Search for the cell housing the specified text and yield its (X, Y) center coordinate. 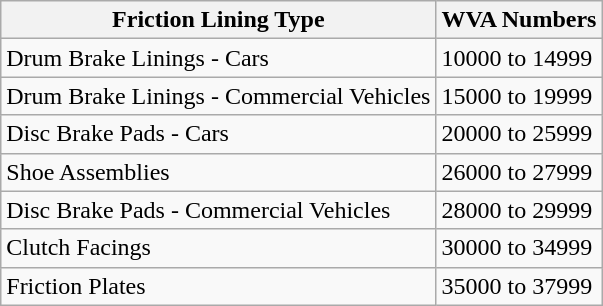
Disc Brake Pads - Commercial Vehicles (218, 210)
15000 to 19999 (519, 96)
Disc Brake Pads - Cars (218, 134)
35000 to 37999 (519, 286)
Clutch Facings (218, 248)
10000 to 14999 (519, 58)
30000 to 34999 (519, 248)
28000 to 29999 (519, 210)
Friction Plates (218, 286)
Drum Brake Linings - Cars (218, 58)
20000 to 25999 (519, 134)
Shoe Assemblies (218, 172)
WVA Numbers (519, 20)
Friction Lining Type (218, 20)
26000 to 27999 (519, 172)
Drum Brake Linings - Commercial Vehicles (218, 96)
